Return the [X, Y] coordinate for the center point of the cell that contains the specified text.  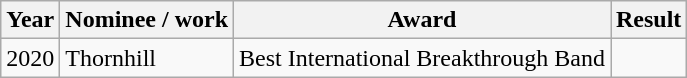
Year [30, 20]
Thornhill [147, 58]
Nominee / work [147, 20]
Result [648, 20]
Award [422, 20]
Best International Breakthrough Band [422, 58]
2020 [30, 58]
